Provide the (x, y) coordinate of the cell's center where the given text is located.  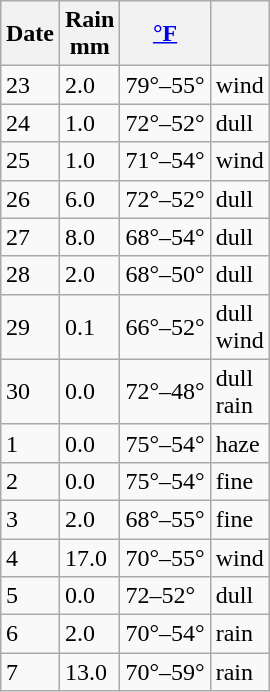
Rainmm (90, 34)
3 (30, 519)
71°–54° (165, 161)
8.0 (90, 237)
17.0 (90, 557)
24 (30, 123)
Date (30, 34)
30 (30, 392)
72–52° (165, 596)
1 (30, 443)
5 (30, 596)
23 (30, 85)
haze (240, 443)
72°–48° (165, 392)
70°–59° (165, 672)
dullrain (240, 392)
6 (30, 634)
68°–55° (165, 519)
25 (30, 161)
0.1 (90, 326)
28 (30, 275)
68°–54° (165, 237)
2 (30, 481)
dull wind (240, 326)
70°–55° (165, 557)
66°–52° (165, 326)
29 (30, 326)
27 (30, 237)
70°–54° (165, 634)
13.0 (90, 672)
°F (165, 34)
6.0 (90, 199)
7 (30, 672)
68°–50° (165, 275)
79°–55° (165, 85)
4 (30, 557)
26 (30, 199)
